Return [x, y] of the center of cell containing provided text 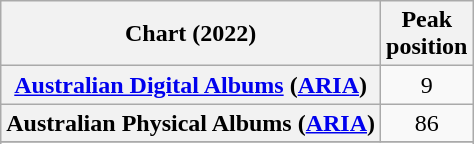
Australian Physical Albums (ARIA) [191, 123]
9 [427, 85]
86 [427, 123]
Chart (2022) [191, 34]
Australian Digital Albums (ARIA) [191, 85]
Peakposition [427, 34]
